Find where the given text appears and provide that cell's center as (x, y) coordinate. 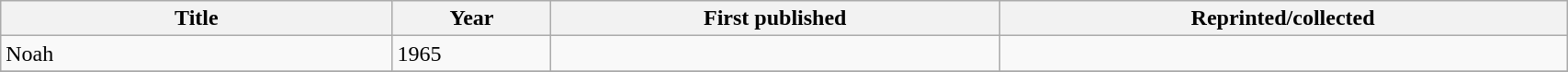
Noah (197, 54)
First published (775, 18)
1965 (472, 54)
Title (197, 18)
Reprinted/collected (1283, 18)
Year (472, 18)
